Scan for the cell matching the given text and deliver its (x, y) coordinate at center. 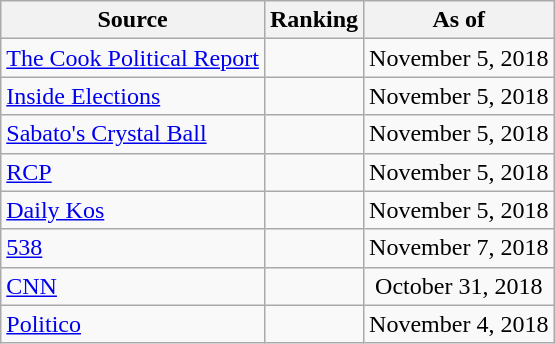
RCP (133, 172)
The Cook Political Report (133, 58)
Politico (133, 324)
November 4, 2018 (459, 324)
Inside Elections (133, 96)
538 (133, 248)
As of (459, 20)
October 31, 2018 (459, 286)
Ranking (314, 20)
November 7, 2018 (459, 248)
CNN (133, 286)
Daily Kos (133, 210)
Source (133, 20)
Sabato's Crystal Ball (133, 134)
